Provide the (x, y) coordinate of the cell's center where the given text is located.  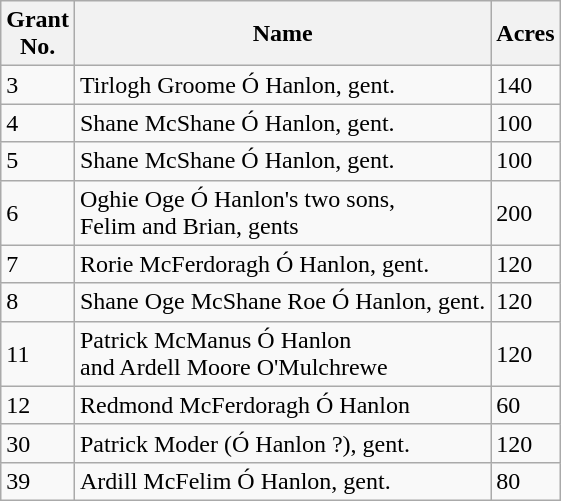
Acres (526, 34)
Redmond McFerdoragh Ó Hanlon (282, 405)
5 (38, 161)
Name (282, 34)
Patrick Moder (Ó Hanlon ?), gent. (282, 443)
7 (38, 264)
39 (38, 481)
60 (526, 405)
12 (38, 405)
Grant No. (38, 34)
3 (38, 85)
Rorie McFerdoragh Ó Hanlon, gent. (282, 264)
Ardill McFelim Ó Hanlon, gent. (282, 481)
8 (38, 302)
80 (526, 481)
11 (38, 354)
200 (526, 212)
Oghie Oge Ó Hanlon's two sons, Felim and Brian, gents (282, 212)
Tirlogh Groome Ó Hanlon, gent. (282, 85)
Shane Oge McShane Roe Ó Hanlon, gent. (282, 302)
Patrick McManus Ó Hanlonand Ardell Moore O'Mulchrewe (282, 354)
30 (38, 443)
6 (38, 212)
140 (526, 85)
4 (38, 123)
